Locate the cell with the specified text and output its [x, y] center coordinate. 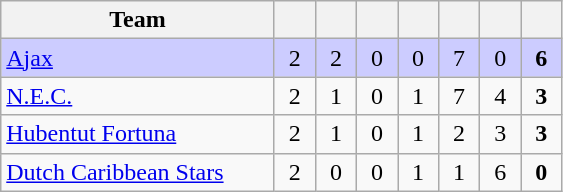
Team [138, 20]
N.E.C. [138, 96]
Ajax [138, 58]
Hubentut Fortuna [138, 134]
4 [500, 96]
Dutch Caribbean Stars [138, 172]
